Provide the [x, y] coordinate of the cell's center where the given text is located.  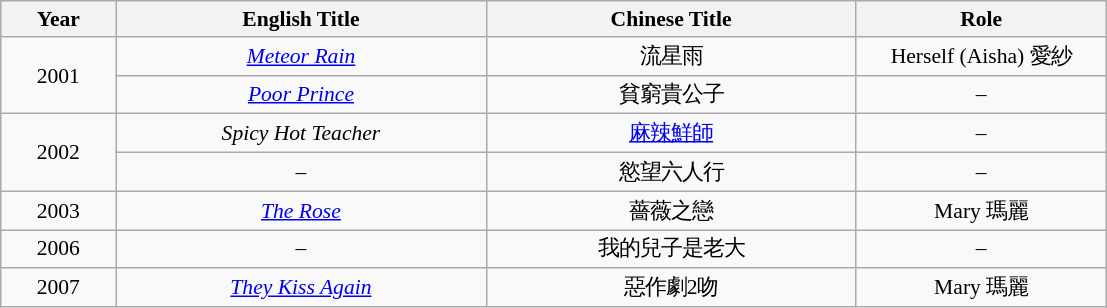
薔薇之戀 [671, 210]
Herself (Aisha) 愛紗 [981, 56]
2003 [58, 210]
惡作劇2吻 [671, 288]
Role [981, 19]
Meteor Rain [301, 56]
流星雨 [671, 56]
2002 [58, 152]
貧窮貴公子 [671, 94]
They Kiss Again [301, 288]
Year [58, 19]
The Rose [301, 210]
2001 [58, 76]
慾望六人行 [671, 172]
English Title [301, 19]
Chinese Title [671, 19]
Poor Prince [301, 94]
Spicy Hot Teacher [301, 134]
2007 [58, 288]
我的兒子是老大 [671, 250]
麻辣鮮師 [671, 134]
2006 [58, 250]
